Scan for the cell matching the given text and deliver its [x, y] coordinate at center. 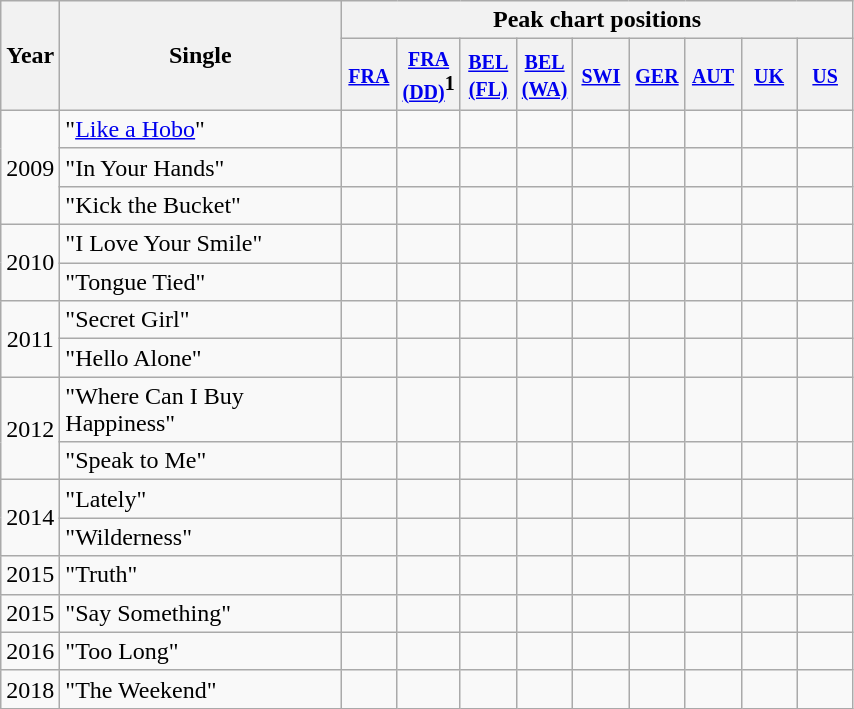
"Lately" [200, 499]
"Wilderness" [200, 537]
Single [200, 56]
Year [30, 56]
"In Your Hands" [200, 167]
US [825, 75]
"The Weekend" [200, 689]
"Too Long" [200, 651]
"Hello Alone" [200, 358]
2009 [30, 167]
2011 [30, 339]
FRA [369, 75]
GER [657, 75]
"Truth" [200, 575]
2018 [30, 689]
SWI [601, 75]
Peak chart positions [597, 20]
2010 [30, 263]
2014 [30, 518]
"Say Something" [200, 613]
BEL (WA) [544, 75]
"Secret Girl" [200, 320]
2016 [30, 651]
"Where Can I Buy Happiness" [200, 410]
"I Love Your Smile" [200, 244]
FRA (DD)1 [428, 75]
AUT [713, 75]
"Kick the Bucket" [200, 205]
"Speak to Me" [200, 461]
BEL (FL) [488, 75]
"Like a Hobo" [200, 129]
"Tongue Tied" [200, 282]
UK [769, 75]
2012 [30, 428]
